Find where the given text appears and provide that cell's center as [X, Y] coordinate. 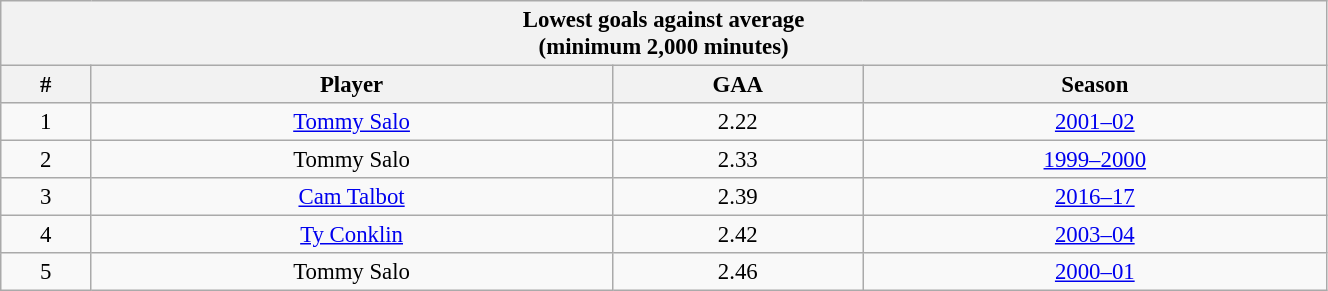
Cam Talbot [352, 197]
2.33 [738, 160]
1 [46, 122]
Season [1094, 85]
3 [46, 197]
2001–02 [1094, 122]
2.22 [738, 122]
2 [46, 160]
2016–17 [1094, 197]
2.42 [738, 235]
1999–2000 [1094, 160]
2003–04 [1094, 235]
# [46, 85]
GAA [738, 85]
Ty Conklin [352, 235]
4 [46, 235]
2.39 [738, 197]
Player [352, 85]
Lowest goals against average(minimum 2,000 minutes) [664, 34]
